Identify which cell holds the provided text, then report its (X, Y) central coordinate. 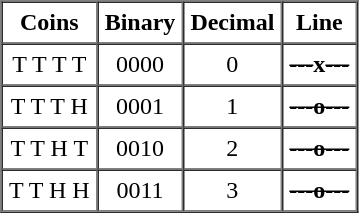
0 (232, 65)
0010 (140, 149)
0001 (140, 107)
Decimal (232, 23)
2 (232, 149)
1 (232, 107)
Binary (140, 23)
0000 (140, 65)
3 (232, 191)
Coins (50, 23)
T T H H (50, 191)
T T H T (50, 149)
---x--- (320, 65)
T T T H (50, 107)
Line (320, 23)
T T T T (50, 65)
0011 (140, 191)
